Detect which cell encompasses the target text, then output its [x, y] center coordinate. 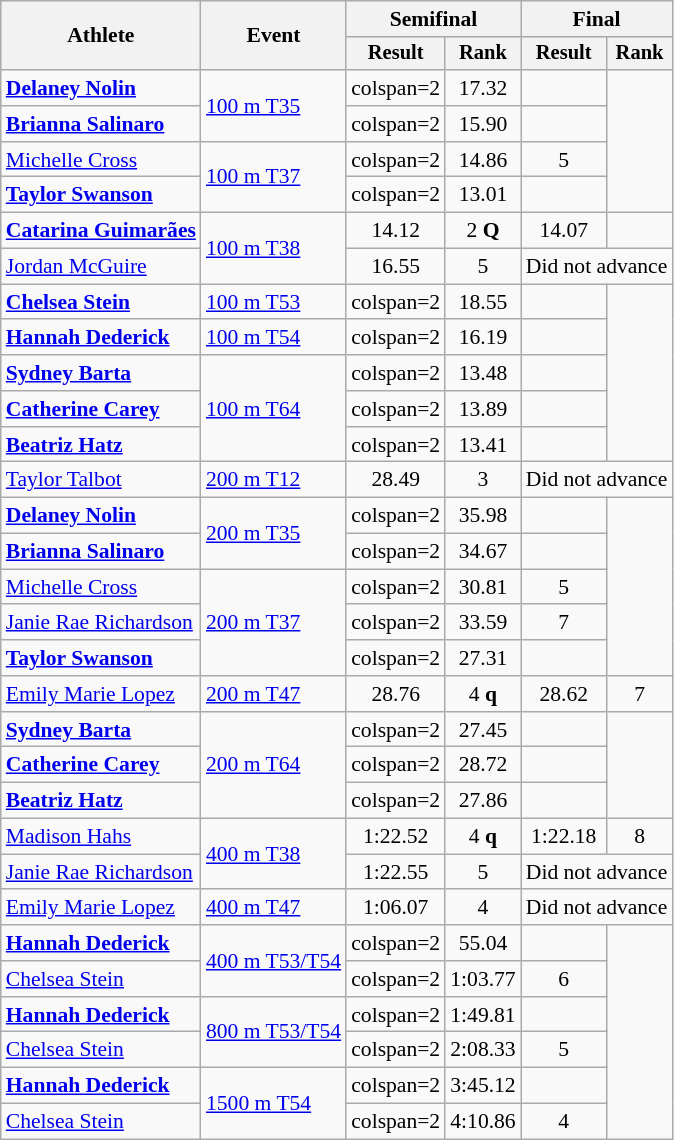
1:22.55 [396, 872]
Taylor Talbot [101, 480]
33.59 [482, 623]
28.72 [482, 765]
27.45 [482, 730]
1:03.77 [482, 979]
100 m T38 [274, 248]
400 m T38 [274, 854]
1:06.07 [396, 908]
Catarina Guimarães [101, 231]
Athlete [101, 36]
16.19 [482, 338]
Semifinal [434, 19]
2 Q [482, 231]
800 m T53/T54 [274, 1032]
Event [274, 36]
8 [640, 837]
200 m T12 [274, 480]
3:45.12 [482, 1086]
400 m T53/T54 [274, 960]
14.12 [396, 231]
28.76 [396, 694]
Jordan McGuire [101, 267]
100 m T35 [274, 106]
13.89 [482, 409]
400 m T47 [274, 908]
Madison Hahs [101, 837]
35.98 [482, 516]
200 m T35 [274, 534]
1500 m T54 [274, 1104]
14.86 [482, 160]
200 m T37 [274, 622]
1:22.52 [396, 837]
100 m T54 [274, 338]
30.81 [482, 587]
18.55 [482, 302]
28.62 [564, 694]
34.67 [482, 552]
100 m T37 [274, 178]
16.55 [396, 267]
17.32 [482, 88]
3 [482, 480]
1:22.18 [564, 837]
1:49.81 [482, 1015]
55.04 [482, 943]
13.01 [482, 195]
200 m T64 [274, 766]
100 m T53 [274, 302]
28.49 [396, 480]
200 m T47 [274, 694]
2:08.33 [482, 1050]
15.90 [482, 124]
4:10.86 [482, 1122]
14.07 [564, 231]
27.86 [482, 801]
Final [597, 19]
27.31 [482, 658]
13.48 [482, 373]
100 m T64 [274, 408]
6 [564, 979]
13.41 [482, 445]
